Extract the (x, y) coordinate from the center of the cell holding the provided text.  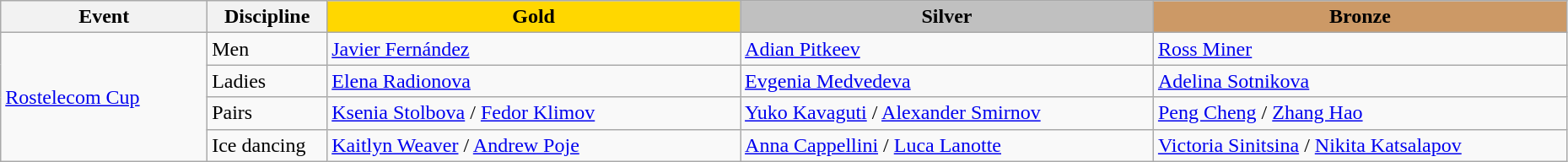
Yuko Kavaguti / Alexander Smirnov (947, 113)
Bronze (1360, 17)
Javier Fernández (534, 49)
Men (267, 49)
Kaitlyn Weaver / Andrew Poje (534, 145)
Peng Cheng / Zhang Hao (1360, 113)
Rostelecom Cup (105, 97)
Ksenia Stolbova / Fedor Klimov (534, 113)
Ross Miner (1360, 49)
Evgenia Medvedeva (947, 81)
Elena Radionova (534, 81)
Adelina Sotnikova (1360, 81)
Victoria Sinitsina / Nikita Katsalapov (1360, 145)
Ladies (267, 81)
Anna Cappellini / Luca Lanotte (947, 145)
Event (105, 17)
Ice dancing (267, 145)
Gold (534, 17)
Silver (947, 17)
Pairs (267, 113)
Discipline (267, 17)
Adian Pitkeev (947, 49)
